Determine the [x, y] coordinate at the center of the cell enclosing the given text.  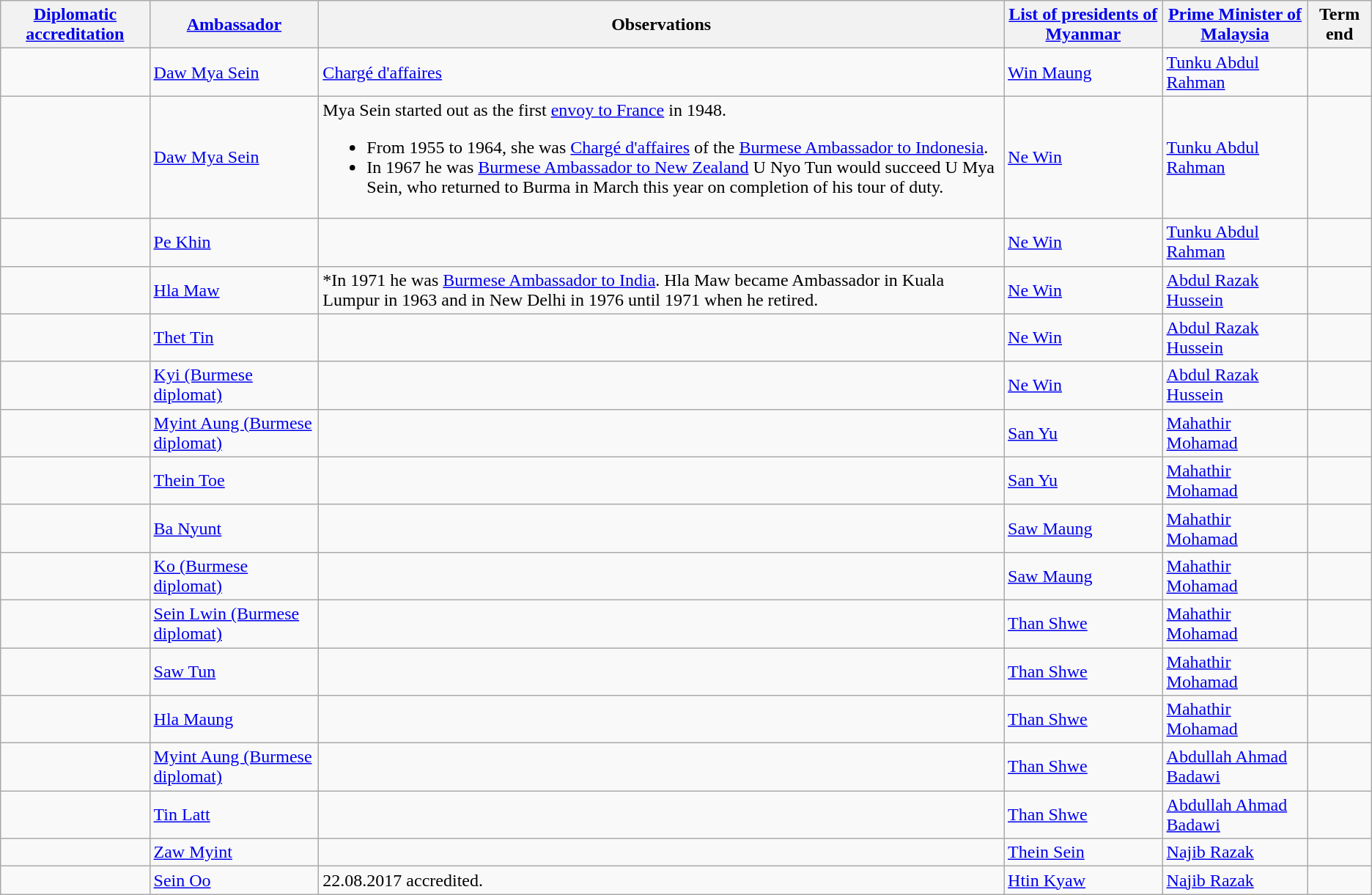
Sein Lwin (Burmese diplomat) [235, 623]
Sein Oo [235, 880]
Term end [1340, 25]
Diplomatic accreditation [75, 25]
Hla Maung [235, 720]
Observations [661, 25]
Thet Tin [235, 337]
Ko (Burmese diplomat) [235, 576]
Hla Maw [235, 290]
Zaw Myint [235, 852]
Pe Khin [235, 242]
Prime Minister of Malaysia [1235, 25]
Thein Sein [1083, 852]
*In 1971 he was Burmese Ambassador to India. Hla Maw became Ambassador in Kuala Lumpur in 1963 and in New Delhi in 1976 until 1971 when he retired. [661, 290]
Chargé d'affaires [661, 72]
Win Maung [1083, 72]
22.08.2017 accredited. [661, 880]
Tin Latt [235, 815]
Ba Nyunt [235, 528]
List of presidents of Myanmar [1083, 25]
Ambassador [235, 25]
Htin Kyaw [1083, 880]
Kyi (Burmese diplomat) [235, 386]
Saw Tun [235, 671]
Thein Toe [235, 481]
